Pinpoint the cell where the given text exists, returning its (X, Y) midpoint coordinate. 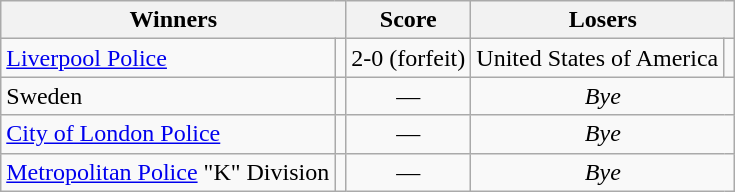
Score (408, 20)
Sweden (168, 96)
United States of America (598, 58)
Losers (603, 20)
Liverpool Police (168, 58)
Winners (174, 20)
2-0 (forfeit) (408, 58)
City of London Police (168, 134)
Metropolitan Police "K" Division (168, 172)
